Find where the given text appears and provide that cell's center as (X, Y) coordinate. 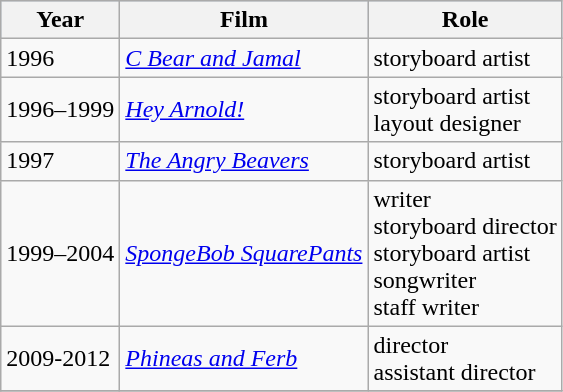
C Bear and Jamal (244, 58)
1997 (60, 161)
Year (60, 20)
Hey Arnold! (244, 110)
writerstoryboard directorstoryboard artistsongwriterstaff writer (465, 253)
Film (244, 20)
SpongeBob SquarePants (244, 253)
1999–2004 (60, 253)
1996–1999 (60, 110)
storyboard artistlayout designer (465, 110)
2009-2012 (60, 358)
Phineas and Ferb (244, 358)
The Angry Beavers (244, 161)
directorassistant director (465, 358)
Role (465, 20)
1996 (60, 58)
